Search for the cell housing the specified text and yield its [X, Y] center coordinate. 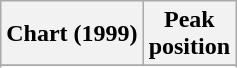
Peakposition [189, 34]
Chart (1999) [72, 34]
